For the text-containing cell, return its midpoint in (x, y) coordinate format. 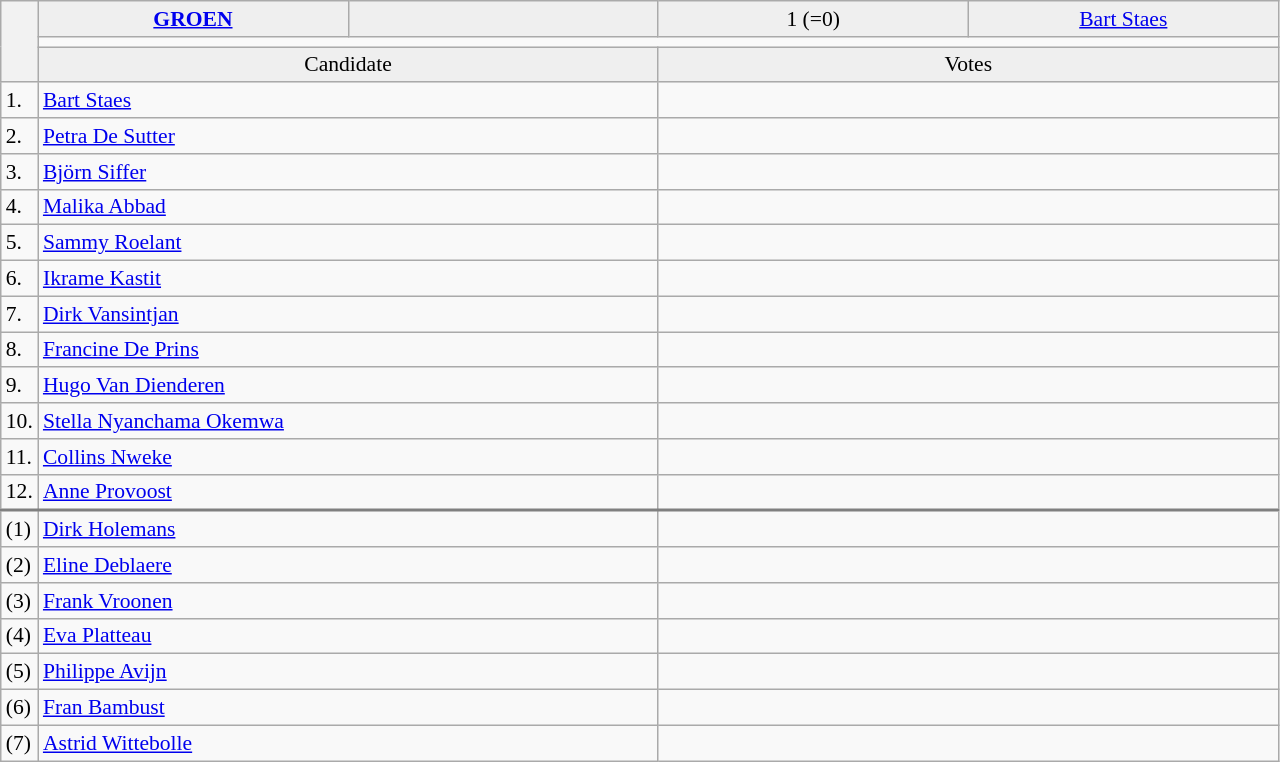
10. (20, 421)
(2) (20, 565)
Francine De Prins (348, 350)
4. (20, 207)
(5) (20, 672)
Stella Nyanchama Okemwa (348, 421)
7. (20, 314)
(3) (20, 601)
5. (20, 243)
Eva Platteau (348, 636)
1 (=0) (813, 19)
Ikrame Kastit (348, 279)
Eline Deblaere (348, 565)
Malika Abbad (348, 207)
Astrid Wittebolle (348, 743)
Björn Siffer (348, 172)
Frank Vroonen (348, 601)
8. (20, 350)
9. (20, 386)
Dirk Holemans (348, 529)
Philippe Avijn (348, 672)
Petra De Sutter (348, 136)
3. (20, 172)
(1) (20, 529)
Fran Bambust (348, 708)
Sammy Roelant (348, 243)
(6) (20, 708)
GROEN (193, 19)
Collins Nweke (348, 457)
Anne Provoost (348, 492)
Votes (968, 65)
11. (20, 457)
Hugo Van Dienderen (348, 386)
12. (20, 492)
(7) (20, 743)
Dirk Vansintjan (348, 314)
2. (20, 136)
(4) (20, 636)
Candidate (348, 65)
6. (20, 279)
1. (20, 101)
